Pinpoint the cell where the given text exists, returning its (X, Y) midpoint coordinate. 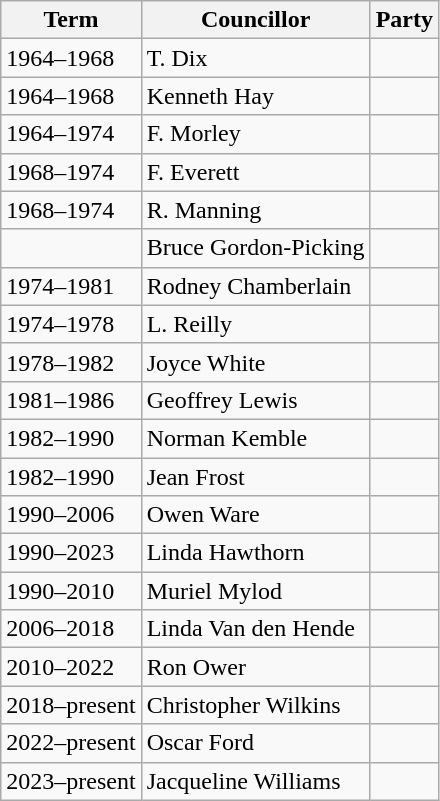
Term (71, 20)
1990–2006 (71, 515)
2010–2022 (71, 667)
Rodney Chamberlain (256, 286)
1974–1981 (71, 286)
2022–present (71, 743)
1974–1978 (71, 324)
1964–1974 (71, 134)
R. Manning (256, 210)
1990–2010 (71, 591)
1978–1982 (71, 362)
Norman Kemble (256, 438)
1990–2023 (71, 553)
Councillor (256, 20)
2023–present (71, 781)
Linda Hawthorn (256, 553)
Kenneth Hay (256, 96)
2006–2018 (71, 629)
Christopher Wilkins (256, 705)
Ron Ower (256, 667)
Jacqueline Williams (256, 781)
Jean Frost (256, 477)
F. Morley (256, 134)
Bruce Gordon-Picking (256, 248)
Party (404, 20)
Muriel Mylod (256, 591)
Owen Ware (256, 515)
L. Reilly (256, 324)
F. Everett (256, 172)
Linda Van den Hende (256, 629)
Oscar Ford (256, 743)
1981–1986 (71, 400)
Geoffrey Lewis (256, 400)
T. Dix (256, 58)
2018–present (71, 705)
Joyce White (256, 362)
